Search for the cell housing the specified text and yield its (x, y) center coordinate. 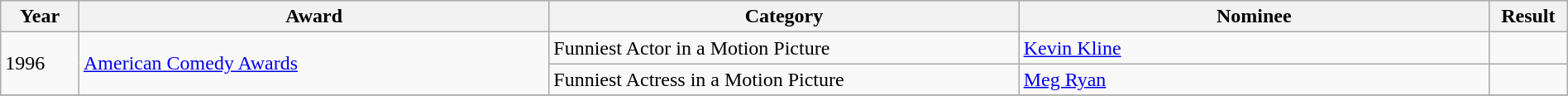
Meg Ryan (1254, 79)
Award (313, 17)
Result (1528, 17)
Year (40, 17)
Funniest Actor in a Motion Picture (784, 48)
Category (784, 17)
American Comedy Awards (313, 64)
Kevin Kline (1254, 48)
Nominee (1254, 17)
Funniest Actress in a Motion Picture (784, 79)
1996 (40, 64)
